For the text-containing cell, return its midpoint in [X, Y] coordinate format. 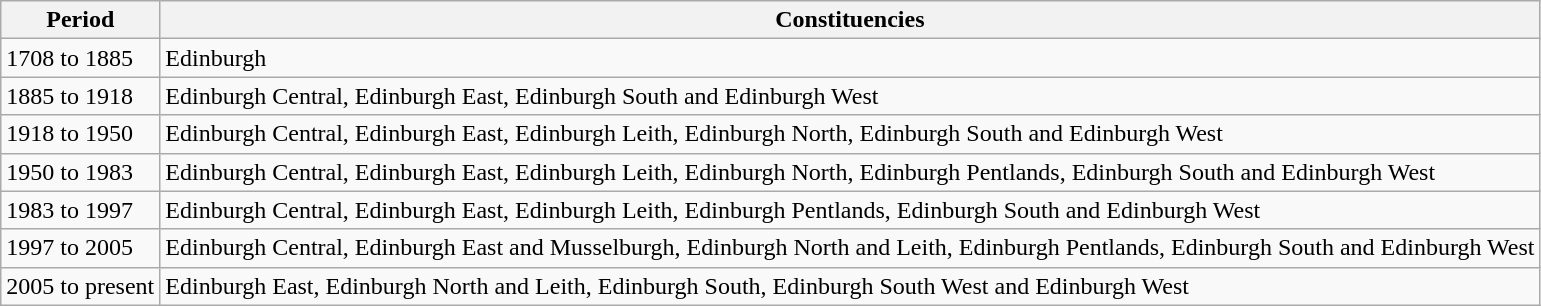
1950 to 1983 [80, 172]
2005 to present [80, 286]
1708 to 1885 [80, 58]
1997 to 2005 [80, 248]
1918 to 1950 [80, 134]
Edinburgh Central, Edinburgh East, Edinburgh South and Edinburgh West [850, 96]
1983 to 1997 [80, 210]
Edinburgh Central, Edinburgh East, Edinburgh Leith, Edinburgh North, Edinburgh Pentlands, Edinburgh South and Edinburgh West [850, 172]
Edinburgh Central, Edinburgh East and Musselburgh, Edinburgh North and Leith, Edinburgh Pentlands, Edinburgh South and Edinburgh West [850, 248]
Constituencies [850, 20]
1885 to 1918 [80, 96]
Edinburgh East, Edinburgh North and Leith, Edinburgh South, Edinburgh South West and Edinburgh West [850, 286]
Edinburgh Central, Edinburgh East, Edinburgh Leith, Edinburgh Pentlands, Edinburgh South and Edinburgh West [850, 210]
Period [80, 20]
Edinburgh Central, Edinburgh East, Edinburgh Leith, Edinburgh North, Edinburgh South and Edinburgh West [850, 134]
Edinburgh [850, 58]
